Pinpoint the cell where the given text exists, returning its [x, y] midpoint coordinate. 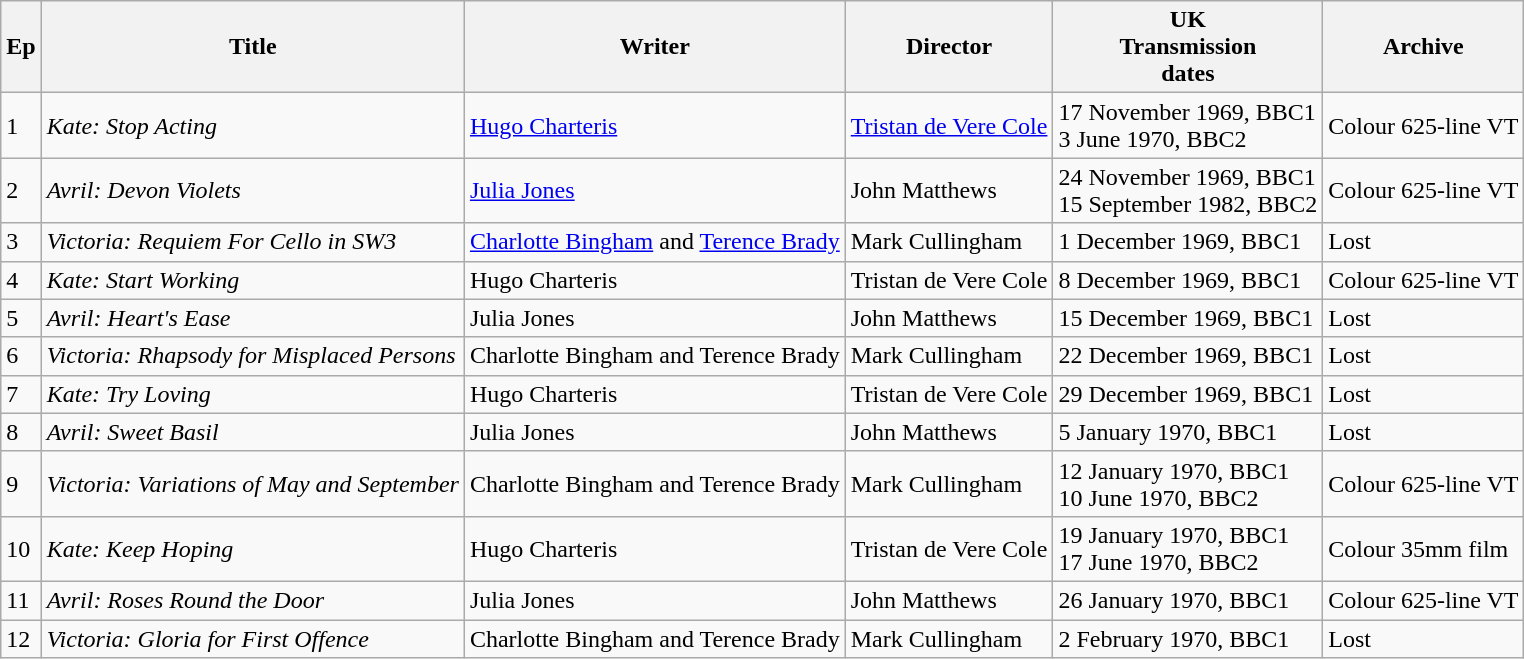
22 December 1969, BBC1 [1188, 356]
24 November 1969, BBC115 September 1982, BBC2 [1188, 190]
5 January 1970, BBC1 [1188, 432]
Kate: Stop Acting [252, 126]
10 [21, 548]
Director [949, 47]
11 [21, 600]
Ep [21, 47]
Archive [1424, 47]
4 [21, 280]
19 January 1970, BBC117 June 1970, BBC2 [1188, 548]
17 November 1969, BBC13 June 1970, BBC2 [1188, 126]
8 [21, 432]
9 [21, 484]
Avril: Devon Violets [252, 190]
12 [21, 639]
Victoria: Variations of May and September [252, 484]
3 [21, 242]
Title [252, 47]
Victoria: Requiem For Cello in SW3 [252, 242]
Kate: Keep Hoping [252, 548]
2 February 1970, BBC1 [1188, 639]
12 January 1970, BBC110 June 1970, BBC2 [1188, 484]
2 [21, 190]
UKTransmissiondates [1188, 47]
Victoria: Gloria for First Offence [252, 639]
Writer [654, 47]
Avril: Sweet Basil [252, 432]
8 December 1969, BBC1 [1188, 280]
Victoria: Rhapsody for Misplaced Persons [252, 356]
7 [21, 394]
Avril: Heart's Ease [252, 318]
Colour 35mm film [1424, 548]
15 December 1969, BBC1 [1188, 318]
5 [21, 318]
Kate: Start Working [252, 280]
29 December 1969, BBC1 [1188, 394]
6 [21, 356]
26 January 1970, BBC1 [1188, 600]
1 December 1969, BBC1 [1188, 242]
1 [21, 126]
Avril: Roses Round the Door [252, 600]
Kate: Try Loving [252, 394]
